From the cell containing the given text, extract its center point as [x, y] coordinate. 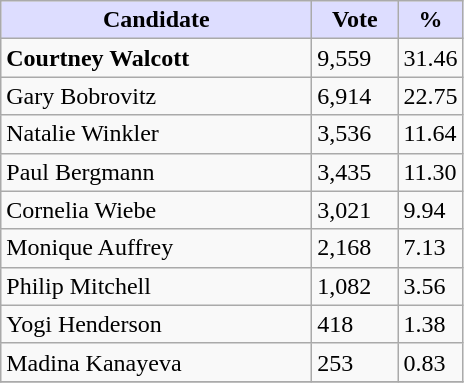
Gary Bobrovitz [156, 96]
9.94 [430, 210]
11.64 [430, 134]
1,082 [355, 286]
11.30 [430, 172]
418 [355, 324]
253 [355, 362]
7.13 [430, 248]
3,435 [355, 172]
% [430, 20]
0.83 [430, 362]
Courtney Walcott [156, 58]
9,559 [355, 58]
Candidate [156, 20]
31.46 [430, 58]
2,168 [355, 248]
6,914 [355, 96]
22.75 [430, 96]
3.56 [430, 286]
Natalie Winkler [156, 134]
1.38 [430, 324]
3,536 [355, 134]
Vote [355, 20]
Paul Bergmann [156, 172]
Madina Kanayeva [156, 362]
3,021 [355, 210]
Monique Auffrey [156, 248]
Philip Mitchell [156, 286]
Yogi Henderson [156, 324]
Cornelia Wiebe [156, 210]
